From the cell containing the given text, extract its center point as (X, Y) coordinate. 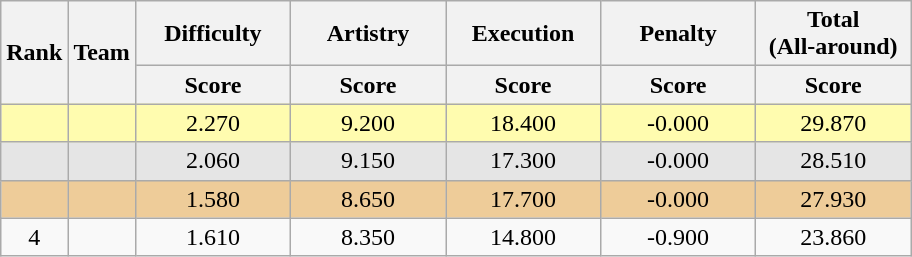
Artistry (368, 34)
8.350 (368, 237)
-0.900 (678, 237)
17.300 (524, 161)
9.150 (368, 161)
1.580 (212, 199)
17.700 (524, 199)
28.510 (834, 161)
18.400 (524, 123)
14.800 (524, 237)
Penalty (678, 34)
Difficulty (212, 34)
Execution (524, 34)
8.650 (368, 199)
2.270 (212, 123)
Team (102, 52)
29.870 (834, 123)
2.060 (212, 161)
Rank (34, 52)
Total(All-around) (834, 34)
23.860 (834, 237)
9.200 (368, 123)
27.930 (834, 199)
4 (34, 237)
1.610 (212, 237)
